From the cell containing the given text, extract its center point as (X, Y) coordinate. 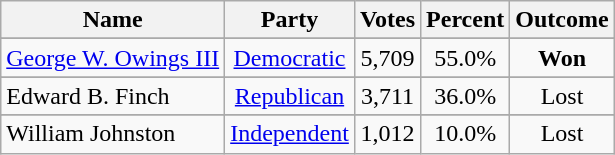
Name (113, 20)
Republican (290, 96)
36.0% (466, 96)
55.0% (466, 58)
Party (290, 20)
1,012 (387, 134)
Independent (290, 134)
Edward B. Finch (113, 96)
William Johnston (113, 134)
Percent (466, 20)
Outcome (562, 20)
3,711 (387, 96)
Votes (387, 20)
10.0% (466, 134)
George W. Owings III (113, 58)
Won (562, 58)
Democratic (290, 58)
5,709 (387, 58)
